Extract the (X, Y) coordinate from the center of the cell holding the provided text.  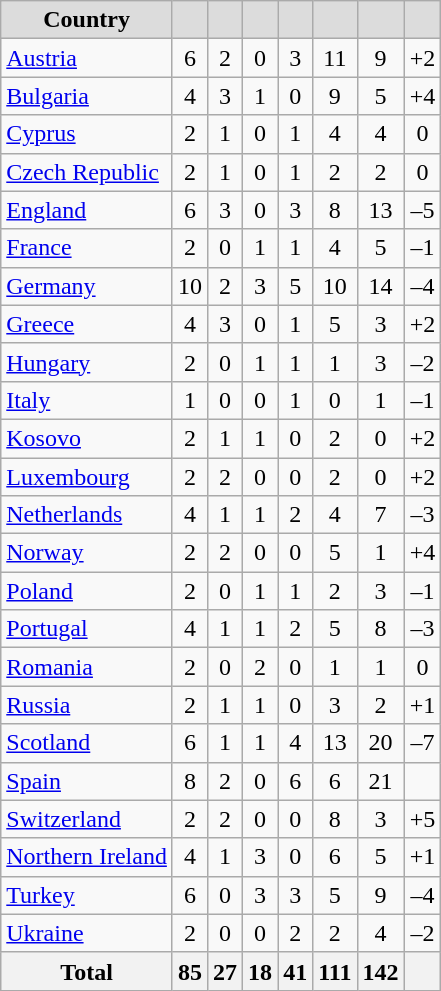
France (87, 248)
Romania (87, 667)
Total (87, 971)
Poland (87, 591)
England (87, 210)
Austria (87, 58)
14 (380, 286)
Italy (87, 400)
–5 (422, 210)
Greece (87, 324)
Bulgaria (87, 96)
85 (190, 971)
Northern Ireland (87, 857)
27 (224, 971)
Ukraine (87, 933)
41 (296, 971)
Netherlands (87, 515)
Spain (87, 781)
111 (335, 971)
Kosovo (87, 438)
21 (380, 781)
18 (260, 971)
Switzerland (87, 819)
Russia (87, 705)
7 (380, 515)
11 (335, 58)
Czech Republic (87, 172)
+5 (422, 819)
Norway (87, 553)
–7 (422, 743)
20 (380, 743)
142 (380, 971)
Scotland (87, 743)
Turkey (87, 895)
Germany (87, 286)
Portugal (87, 629)
Cyprus (87, 134)
Hungary (87, 362)
Country (87, 20)
Luxembourg (87, 477)
